Determine the (x, y) coordinate at the center of the cell enclosing the given text.  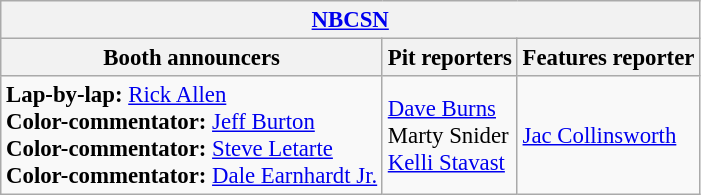
Lap-by-lap: Rick AllenColor-commentator: Jeff BurtonColor-commentator: Steve LetarteColor-commentator: Dale Earnhardt Jr. (192, 136)
Features reporter (608, 58)
Booth announcers (192, 58)
NBCSN (350, 20)
Dave BurnsMarty SniderKelli Stavast (450, 136)
Pit reporters (450, 58)
Jac Collinsworth (608, 136)
